Output the (X, Y) coordinate of the center of the cell containing the given text.  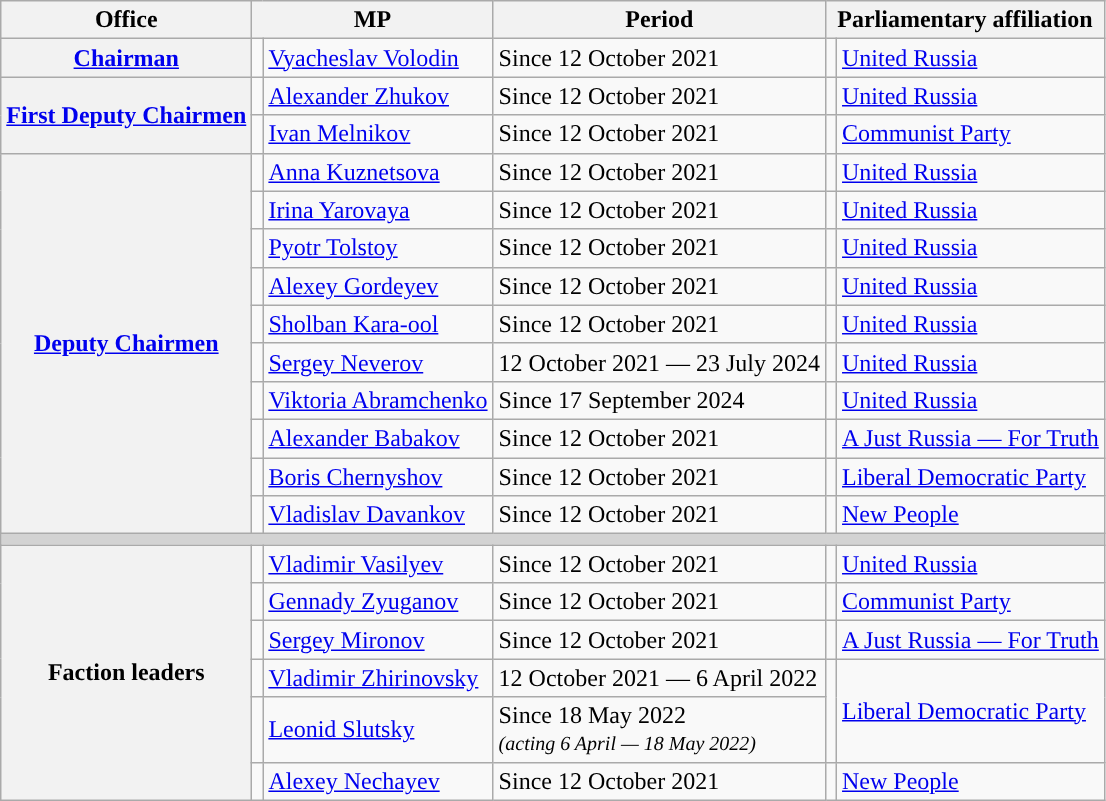
Vladislav Davankov (378, 515)
Vladimir Zhirinovsky (378, 678)
Ivan Melnikov (378, 134)
Sergey Mironov (378, 640)
12 October 2021 — 6 April 2022 (659, 678)
Faction leaders (126, 672)
12 October 2021 — 23 July 2024 (659, 362)
Vyacheslav Volodin (378, 58)
Since 17 September 2024 (659, 400)
Leonid Slutsky (378, 730)
Since 18 May 2022(acting 6 April — 18 May 2022) (659, 730)
Alexey Nechayev (378, 781)
Sergey Neverov (378, 362)
Irina Yarovaya (378, 210)
Period (659, 20)
Office (126, 20)
Chairman (126, 58)
Gennady Zyuganov (378, 602)
Vladimir Vasilyev (378, 564)
Alexander Zhukov (378, 96)
Pyotr Tolstoy (378, 248)
Deputy Chairmen (126, 344)
Anna Kuznetsova (378, 172)
Sholban Kara-ool (378, 324)
Viktoria Abramchenko (378, 400)
Boris Chernyshov (378, 477)
Alexey Gordeyev (378, 286)
MP (372, 20)
Parliamentary affiliation (964, 20)
Alexander Babakov (378, 438)
First Deputy Chairmen (126, 115)
